Locate the cell with the specified text and output its (x, y) center coordinate. 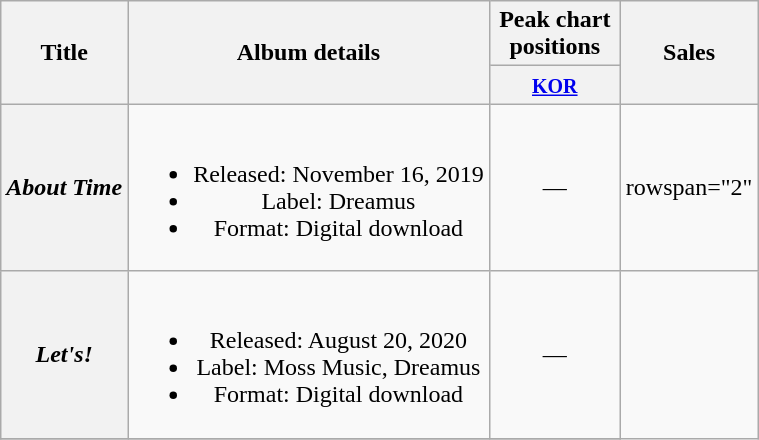
Peak chart positions (554, 34)
Title (64, 52)
Sales (689, 52)
Released: August 20, 2020Label: Moss Music, DreamusFormat: Digital download (309, 354)
KOR (554, 85)
rowspan="2" (689, 188)
About Time (64, 188)
Let's! (64, 354)
Album details (309, 52)
Released: November 16, 2019Label: DreamusFormat: Digital download (309, 188)
